From the cell containing the given text, extract its center point as [X, Y] coordinate. 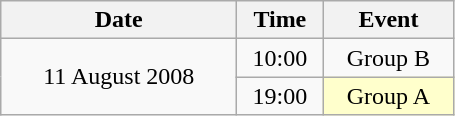
Time [280, 20]
Event [388, 20]
10:00 [280, 58]
Group A [388, 96]
Date [119, 20]
Group B [388, 58]
19:00 [280, 96]
11 August 2008 [119, 77]
